Scan for the cell matching the given text and deliver its [x, y] coordinate at center. 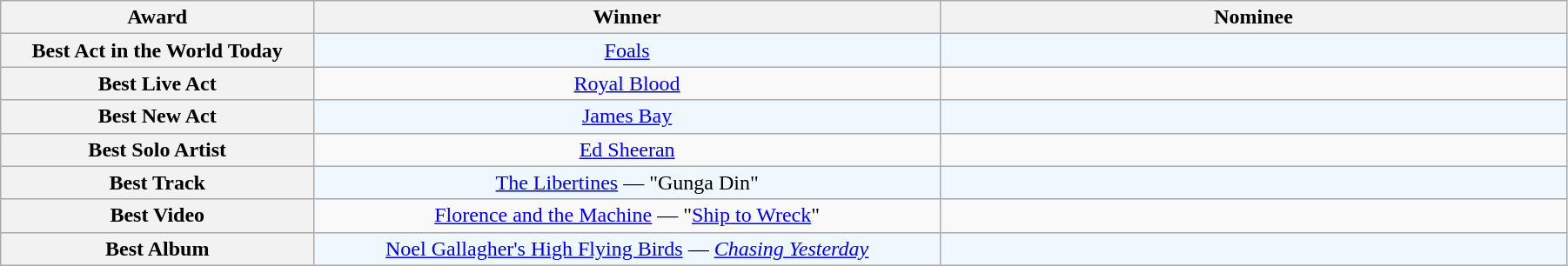
Best Solo Artist [157, 150]
Foals [627, 50]
Winner [627, 17]
Best New Act [157, 116]
Best Album [157, 249]
The Libertines — "Gunga Din" [627, 183]
Florence and the Machine — "Ship to Wreck" [627, 216]
Ed Sheeran [627, 150]
Award [157, 17]
Best Track [157, 183]
James Bay [627, 116]
Best Video [157, 216]
Nominee [1254, 17]
Best Act in the World Today [157, 50]
Royal Blood [627, 83]
Noel Gallagher's High Flying Birds — Chasing Yesterday [627, 249]
Best Live Act [157, 83]
